Find where the given text appears and provide that cell's center as [X, Y] coordinate. 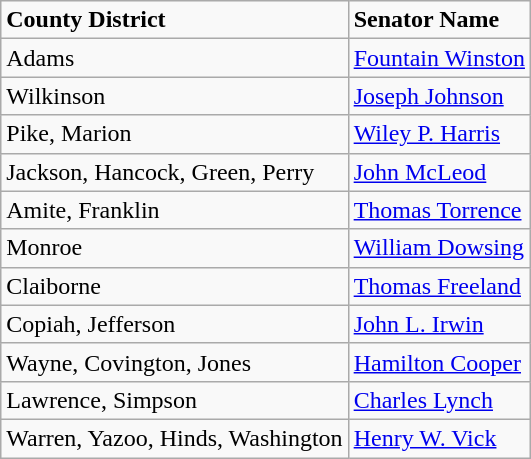
Amite, Franklin [174, 210]
Wayne, Covington, Jones [174, 362]
Wiley P. Harris [439, 134]
Charles Lynch [439, 400]
Thomas Torrence [439, 210]
Monroe [174, 248]
Wilkinson [174, 96]
Pike, Marion [174, 134]
Hamilton Cooper [439, 362]
Senator Name [439, 20]
John McLeod [439, 172]
Copiah, Jefferson [174, 324]
County District [174, 20]
Lawrence, Simpson [174, 400]
William Dowsing [439, 248]
Henry W. Vick [439, 438]
Thomas Freeland [439, 286]
Joseph Johnson [439, 96]
Adams [174, 58]
Claiborne [174, 286]
Fountain Winston [439, 58]
Jackson, Hancock, Green, Perry [174, 172]
Warren, Yazoo, Hinds, Washington [174, 438]
John L. Irwin [439, 324]
